Return the (X, Y) coordinate for the center point of the cell that contains the specified text.  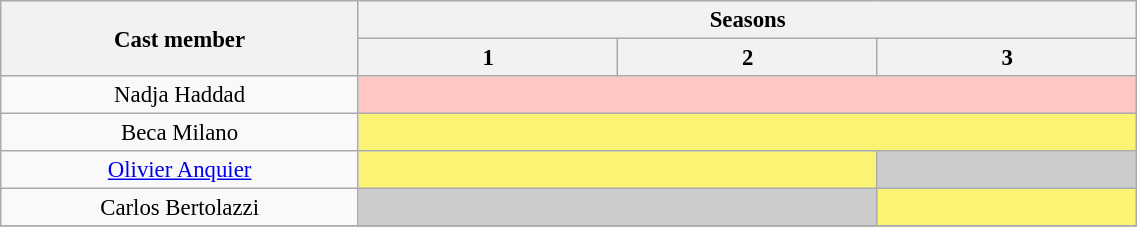
3 (1007, 58)
Seasons (747, 20)
Beca Milano (180, 133)
1 (488, 58)
2 (748, 58)
Carlos Bertolazzi (180, 208)
Olivier Anquier (180, 170)
Nadja Haddad (180, 95)
Cast member (180, 38)
